Return (x, y) of the center of cell containing provided text 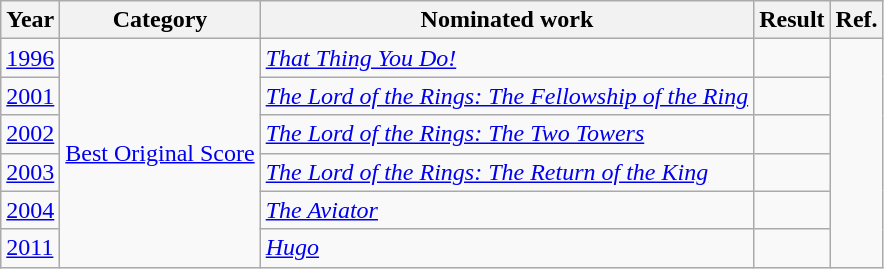
1996 (30, 58)
2011 (30, 248)
The Aviator (507, 210)
The Lord of the Rings: The Fellowship of the Ring (507, 96)
The Lord of the Rings: The Return of the King (507, 172)
Ref. (856, 20)
Best Original Score (160, 153)
2004 (30, 210)
Hugo (507, 248)
2002 (30, 134)
2003 (30, 172)
That Thing You Do! (507, 58)
Result (792, 20)
2001 (30, 96)
The Lord of the Rings: The Two Towers (507, 134)
Nominated work (507, 20)
Year (30, 20)
Category (160, 20)
